Search for the cell housing the specified text and yield its [X, Y] center coordinate. 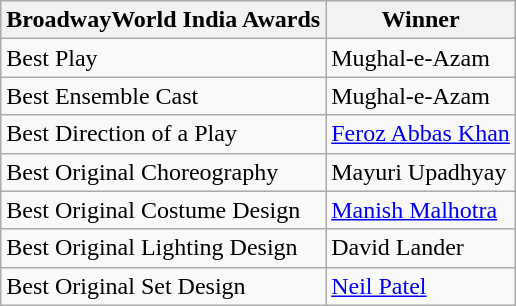
Best Play [164, 58]
David Lander [421, 248]
Best Original Set Design [164, 286]
BroadwayWorld India Awards [164, 20]
Best Original Costume Design [164, 210]
Best Original Choreography [164, 172]
Manish Malhotra [421, 210]
Best Original Lighting Design [164, 248]
Best Direction of a Play [164, 134]
Neil Patel [421, 286]
Winner [421, 20]
Mayuri Upadhyay [421, 172]
Best Ensemble Cast [164, 96]
Feroz Abbas Khan [421, 134]
